Return the (x, y) coordinate for the center point of the cell that contains the specified text.  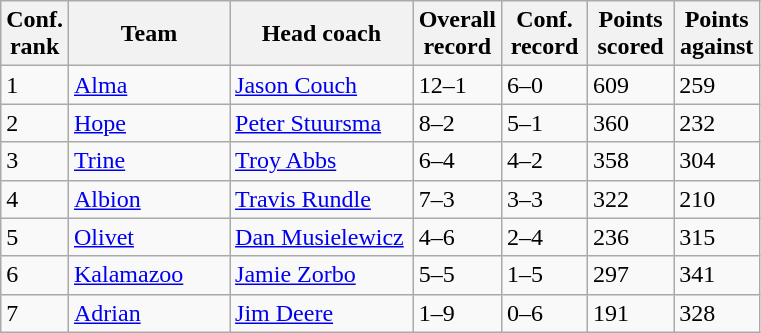
Adrian (148, 313)
Points scored (631, 34)
Trine (148, 161)
7 (35, 313)
6–4 (457, 161)
8–2 (457, 123)
1 (35, 85)
Jason Couch (322, 85)
4 (35, 199)
Kalamazoo (148, 275)
Head coach (322, 34)
2–4 (544, 237)
6–0 (544, 85)
Alma (148, 85)
Team (148, 34)
191 (631, 313)
609 (631, 85)
1–5 (544, 275)
Jim Deere (322, 313)
Albion (148, 199)
12–1 (457, 85)
328 (717, 313)
315 (717, 237)
Overall record (457, 34)
259 (717, 85)
Travis Rundle (322, 199)
232 (717, 123)
Points against (717, 34)
Troy Abbs (322, 161)
Peter Stuursma (322, 123)
304 (717, 161)
360 (631, 123)
Conf. rank (35, 34)
7–3 (457, 199)
Conf. record (544, 34)
Jamie Zorbo (322, 275)
3–3 (544, 199)
Hope (148, 123)
1–9 (457, 313)
2 (35, 123)
3 (35, 161)
4–6 (457, 237)
6 (35, 275)
5–5 (457, 275)
322 (631, 199)
210 (717, 199)
4–2 (544, 161)
Dan Musielewicz (322, 237)
0–6 (544, 313)
Olivet (148, 237)
236 (631, 237)
5–1 (544, 123)
341 (717, 275)
358 (631, 161)
297 (631, 275)
5 (35, 237)
